For the text-containing cell, return its midpoint in [x, y] coordinate format. 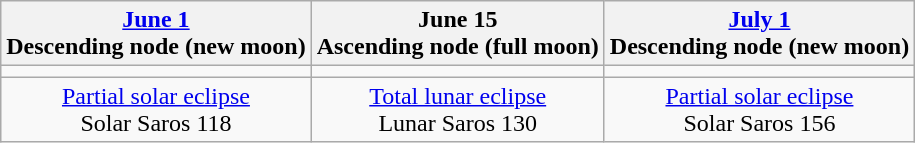
July 1Descending node (new moon) [759, 34]
June 1Descending node (new moon) [156, 34]
June 15Ascending node (full moon) [458, 34]
Partial solar eclipseSolar Saros 118 [156, 110]
Total lunar eclipseLunar Saros 130 [458, 110]
Partial solar eclipseSolar Saros 156 [759, 110]
